Capture the cell that displays the provided text and extract its [x, y] central coordinate. 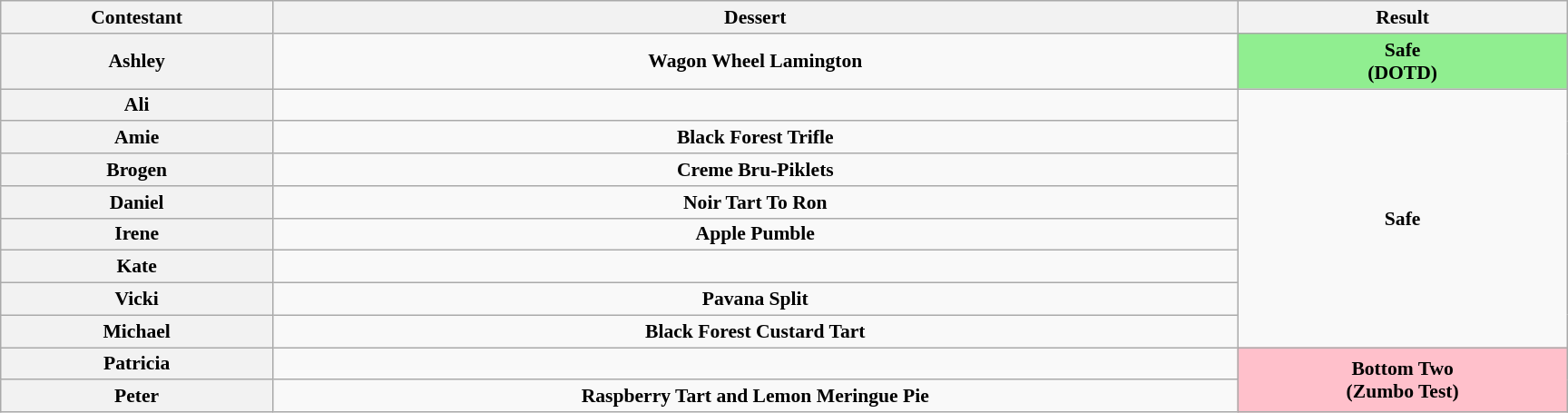
Kate [137, 267]
Patricia [137, 364]
Creme Bru-Piklets [756, 170]
Noir Tart To Ron [756, 202]
Amie [137, 138]
Result [1403, 17]
Vicki [137, 300]
Wagon Wheel Lamington [756, 62]
Daniel [137, 202]
Raspberry Tart and Lemon Meringue Pie [756, 397]
Safe(DOTD) [1403, 62]
Michael [137, 331]
Black Forest Trifle [756, 138]
Dessert [756, 17]
Apple Pumble [756, 234]
Irene [137, 234]
Ali [137, 105]
Brogen [137, 170]
Safe [1403, 218]
Ashley [137, 62]
Bottom Two(Zumbo Test) [1403, 379]
Contestant [137, 17]
Pavana Split [756, 300]
Peter [137, 397]
Black Forest Custard Tart [756, 331]
